Locate the cell with the specified text and output its (x, y) center coordinate. 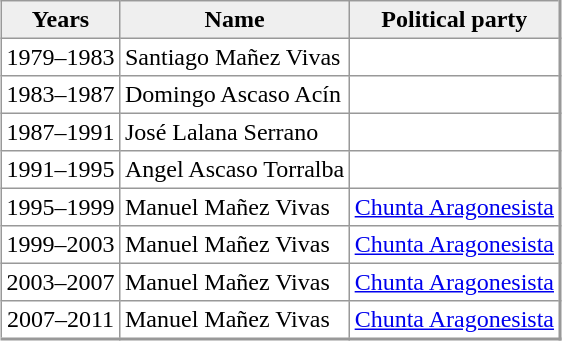
2007–2011 (60, 320)
Name (235, 20)
Years (60, 20)
José Lalana Serrano (235, 132)
1987–1991 (60, 132)
1979–1983 (60, 57)
2003–2007 (60, 282)
1983–1987 (60, 95)
Domingo Ascaso Acín (235, 95)
Political party (454, 20)
1999–2003 (60, 245)
Santiago Mañez Vivas (235, 57)
Angel Ascaso Torralba (235, 170)
1991–1995 (60, 170)
1995–1999 (60, 207)
